Search for the cell housing the specified text and yield its [X, Y] center coordinate. 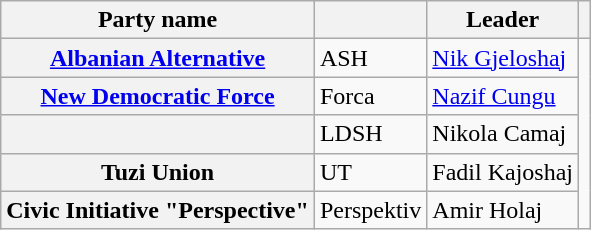
ASH [370, 58]
Perspektiv [370, 210]
Tuzi Union [158, 172]
New Democratic Force [158, 96]
Fadil Kajoshaj [503, 172]
Amir Holaj [503, 210]
Party name [158, 20]
LDSH [370, 134]
UT [370, 172]
Civic Initiative "Perspective" [158, 210]
Nazif Cungu [503, 96]
Albanian Alternative [158, 58]
Forca [370, 96]
Leader [503, 20]
Nik Gjeloshaj [503, 58]
Nikola Camaj [503, 134]
